Determine the [x, y] coordinate at the center of the cell enclosing the given text.  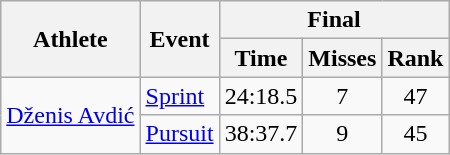
Misses [342, 58]
Sprint [180, 96]
Athlete [70, 39]
7 [342, 96]
9 [342, 134]
Time [261, 58]
38:37.7 [261, 134]
45 [416, 134]
Dženis Avdić [70, 115]
Rank [416, 58]
Event [180, 39]
24:18.5 [261, 96]
Pursuit [180, 134]
Final [334, 20]
47 [416, 96]
